Provide the [X, Y] coordinate of the cell's center where the given text is located.  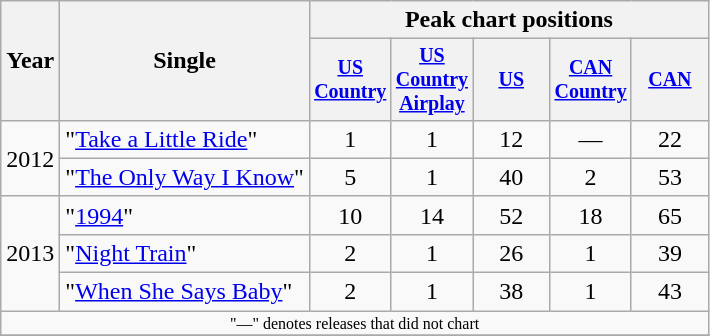
18 [591, 215]
53 [670, 177]
US Country Airplay [432, 80]
Year [30, 61]
12 [512, 139]
"Take a Little Ride" [185, 139]
"—" denotes releases that did not chart [355, 323]
CAN [670, 80]
5 [350, 177]
"Night Train" [185, 253]
40 [512, 177]
2012 [30, 158]
"1994" [185, 215]
2013 [30, 253]
38 [512, 292]
"The Only Way I Know" [185, 177]
— [591, 139]
CAN Country [591, 80]
US [512, 80]
14 [432, 215]
65 [670, 215]
52 [512, 215]
10 [350, 215]
22 [670, 139]
Single [185, 61]
US Country [350, 80]
43 [670, 292]
39 [670, 253]
26 [512, 253]
"When She Says Baby" [185, 292]
Peak chart positions [508, 20]
